Pinpoint the cell where the given text exists, returning its [x, y] midpoint coordinate. 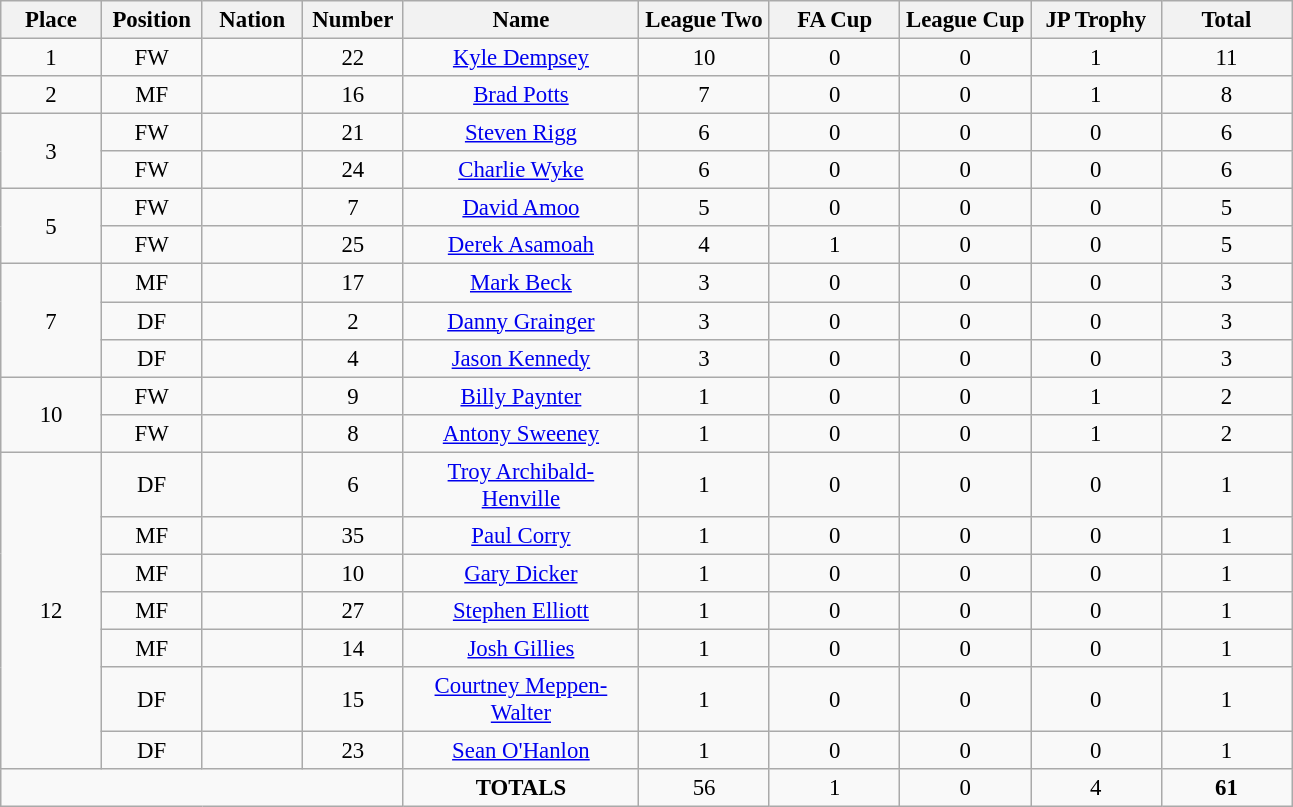
Position [152, 20]
35 [354, 536]
Josh Gillies [521, 648]
12 [52, 610]
Sean O'Hanlon [521, 751]
Charlie Wyke [521, 170]
Danny Grainger [521, 321]
Nation [252, 20]
Courtney Meppen-Walter [521, 700]
16 [354, 95]
Antony Sweeney [521, 433]
David Amoo [521, 208]
25 [354, 245]
Steven Rigg [521, 133]
Gary Dicker [521, 573]
56 [704, 788]
Paul Corry [521, 536]
24 [354, 170]
League Two [704, 20]
Derek Asamoah [521, 245]
Stephen Elliott [521, 611]
Number [354, 20]
JP Trophy [1096, 20]
TOTALS [521, 788]
Total [1226, 20]
22 [354, 58]
23 [354, 751]
Place [52, 20]
61 [1226, 788]
11 [1226, 58]
League Cup [966, 20]
Brad Potts [521, 95]
21 [354, 133]
Troy Archibald-Henville [521, 484]
Jason Kennedy [521, 358]
14 [354, 648]
9 [354, 396]
Name [521, 20]
15 [354, 700]
Billy Paynter [521, 396]
FA Cup [834, 20]
Mark Beck [521, 283]
17 [354, 283]
Kyle Dempsey [521, 58]
27 [354, 611]
